Find where the given text appears and provide that cell's center as [X, Y] coordinate. 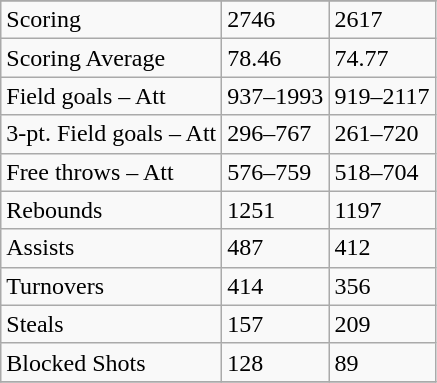
518–704 [382, 172]
487 [276, 248]
Steals [112, 324]
356 [382, 286]
Assists [112, 248]
919–2117 [382, 96]
128 [276, 362]
74.77 [382, 58]
937–1993 [276, 96]
414 [276, 286]
412 [382, 248]
1251 [276, 210]
296–767 [276, 134]
Scoring Average [112, 58]
89 [382, 362]
209 [382, 324]
Scoring [112, 20]
78.46 [276, 58]
Blocked Shots [112, 362]
2617 [382, 20]
1197 [382, 210]
157 [276, 324]
3-pt. Field goals – Att [112, 134]
Rebounds [112, 210]
576–759 [276, 172]
Free throws – Att [112, 172]
Field goals – Att [112, 96]
2746 [276, 20]
Turnovers [112, 286]
261–720 [382, 134]
